Return the [X, Y] coordinate for the center point of the cell that contains the specified text.  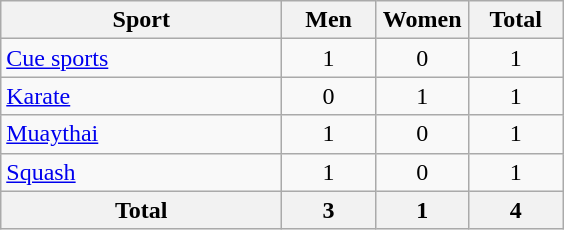
Men [329, 20]
3 [329, 210]
Squash [142, 172]
4 [516, 210]
Women [422, 20]
Muaythai [142, 134]
Sport [142, 20]
Cue sports [142, 58]
Karate [142, 96]
